For the text-containing cell, return its midpoint in [X, Y] coordinate format. 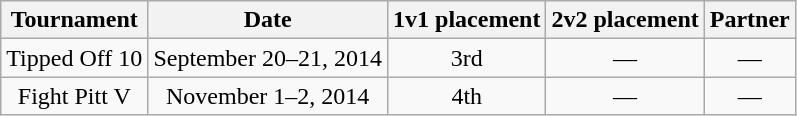
2v2 placement [625, 20]
September 20–21, 2014 [268, 58]
Tournament [74, 20]
Tipped Off 10 [74, 58]
Fight Pitt V [74, 96]
Date [268, 20]
3rd [467, 58]
1v1 placement [467, 20]
Partner [750, 20]
4th [467, 96]
November 1–2, 2014 [268, 96]
